Pinpoint the cell where the given text exists, returning its [X, Y] midpoint coordinate. 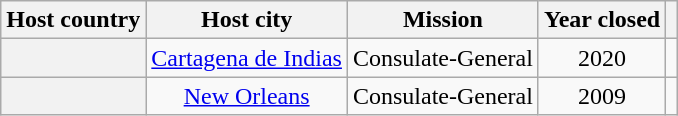
Year closed [602, 20]
New Orleans [247, 96]
Mission [442, 20]
2009 [602, 96]
2020 [602, 58]
Host country [74, 20]
Host city [247, 20]
Cartagena de Indias [247, 58]
